Capture the cell that displays the provided text and extract its (x, y) central coordinate. 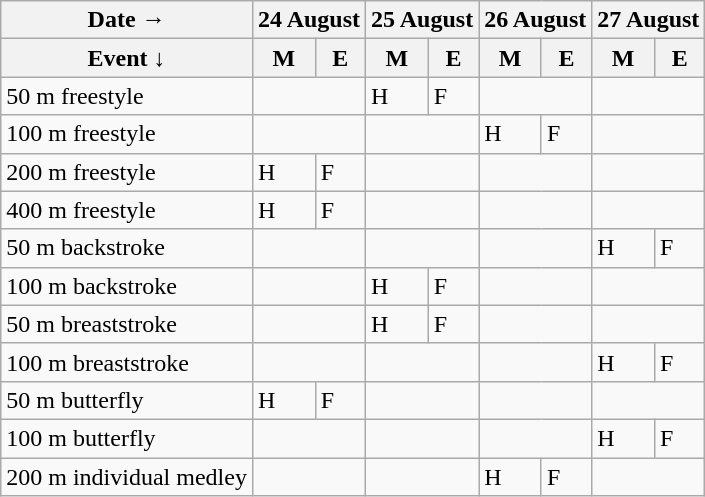
50 m breaststroke (127, 324)
50 m butterfly (127, 400)
Event ↓ (127, 58)
100 m freestyle (127, 134)
24 August (308, 20)
Date → (127, 20)
100 m breaststroke (127, 362)
25 August (422, 20)
200 m individual medley (127, 477)
400 m freestyle (127, 210)
27 August (648, 20)
200 m freestyle (127, 172)
100 m butterfly (127, 438)
50 m backstroke (127, 248)
26 August (536, 20)
50 m freestyle (127, 96)
100 m backstroke (127, 286)
